Return the (x, y) coordinate for the center point of the cell that contains the specified text.  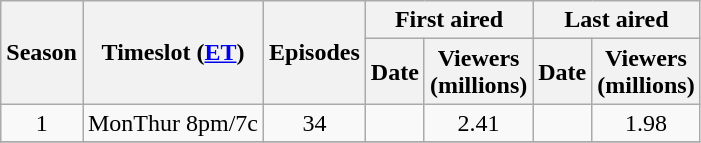
MonThur 8pm/7c (172, 123)
Last aired (616, 20)
Timeslot (ET) (172, 52)
Episodes (315, 52)
First aired (448, 20)
34 (315, 123)
1.98 (646, 123)
Season (42, 52)
1 (42, 123)
2.41 (478, 123)
